From the cell containing the given text, extract its center point as [X, Y] coordinate. 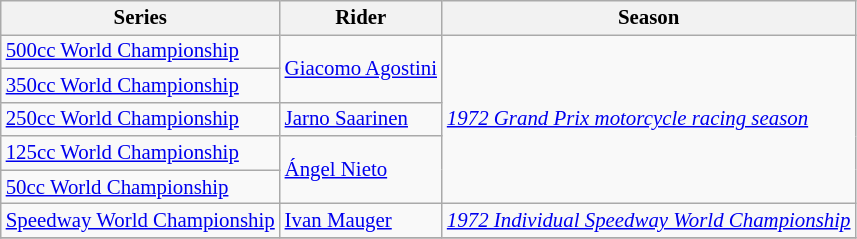
Jarno Saarinen [361, 119]
500cc World Championship [140, 51]
350cc World Championship [140, 85]
Series [140, 18]
Ángel Nieto [361, 170]
250cc World Championship [140, 119]
Rider [361, 18]
Speedway World Championship [140, 221]
Season [649, 18]
1972 Grand Prix motorcycle racing season [649, 118]
1972 Individual Speedway World Championship [649, 221]
Giacomo Agostini [361, 68]
Ivan Mauger [361, 221]
50cc World Championship [140, 187]
125cc World Championship [140, 153]
